Capture the cell that displays the provided text and extract its [x, y] central coordinate. 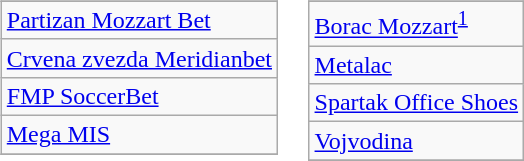
Vojvodina [416, 141]
Metalac [416, 65]
Partizan Mozzart Bet [139, 20]
FMP SoccerBet [139, 96]
Mega MIS [139, 134]
Borac Mozzart1 [416, 24]
Spartak Office Shoes [416, 103]
Crvena zvezda Meridianbet [139, 58]
